Return the [X, Y] coordinate for the center point of the cell that contains the specified text.  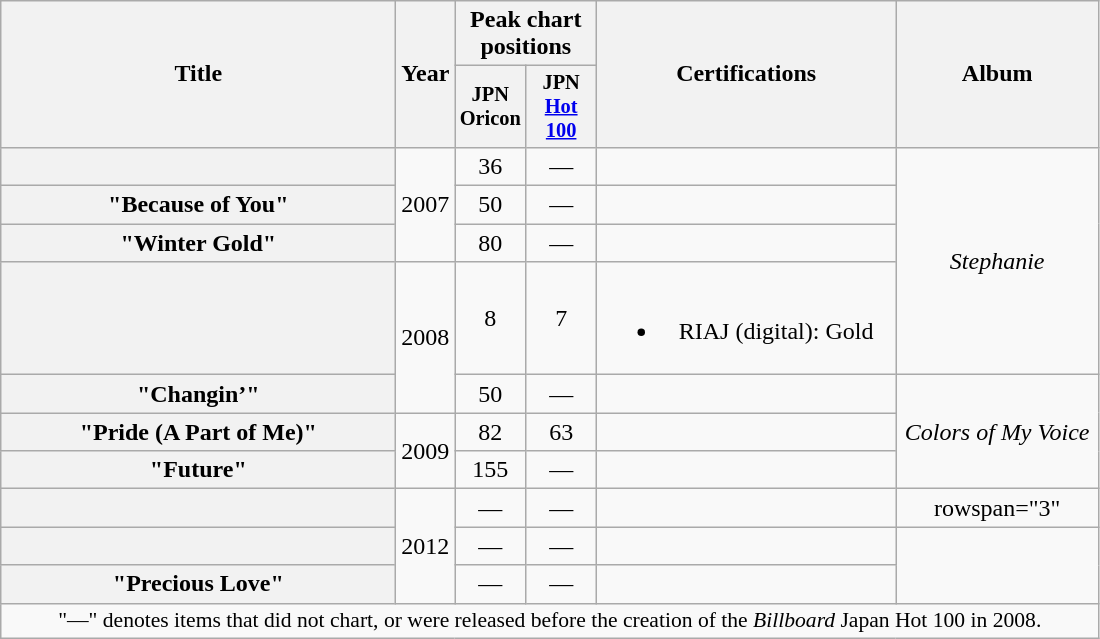
"Pride (A Part of Me)" [198, 432]
8 [490, 318]
2008 [426, 338]
63 [562, 432]
7 [562, 318]
Certifications [746, 74]
82 [490, 432]
80 [490, 243]
"Changin’" [198, 394]
"Precious Love" [198, 584]
JPNOricon [490, 107]
JPNHot 100 [562, 107]
36 [490, 166]
RIAJ (digital): Gold [746, 318]
2007 [426, 204]
"Because of You" [198, 205]
Colors of My Voice [998, 432]
"—" denotes items that did not chart, or were released before the creation of the Billboard Japan Hot 100 in 2008. [550, 621]
Album [998, 74]
2012 [426, 546]
"Winter Gold" [198, 243]
Year [426, 74]
Title [198, 74]
Peak chart positions [526, 34]
Stephanie [998, 260]
2009 [426, 451]
155 [490, 470]
"Future" [198, 470]
rowspan="3" [998, 508]
